For the text-containing cell, return its midpoint in [X, Y] coordinate format. 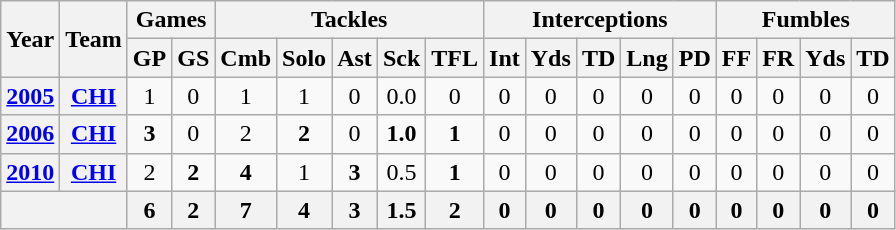
1.5 [401, 210]
2006 [30, 134]
Cmb [246, 58]
2010 [30, 172]
Games [170, 20]
7 [246, 210]
Fumbles [806, 20]
Team [94, 39]
0.5 [401, 172]
Tackles [350, 20]
Lng [647, 58]
Ast [355, 58]
Year [30, 39]
GS [194, 58]
0.0 [401, 96]
TFL [455, 58]
GP [149, 58]
Sck [401, 58]
FR [778, 58]
6 [149, 210]
2005 [30, 96]
Int [505, 58]
Interceptions [600, 20]
PD [694, 58]
Solo [304, 58]
FF [736, 58]
1.0 [401, 134]
